Output the (x, y) coordinate of the center of the cell containing the given text.  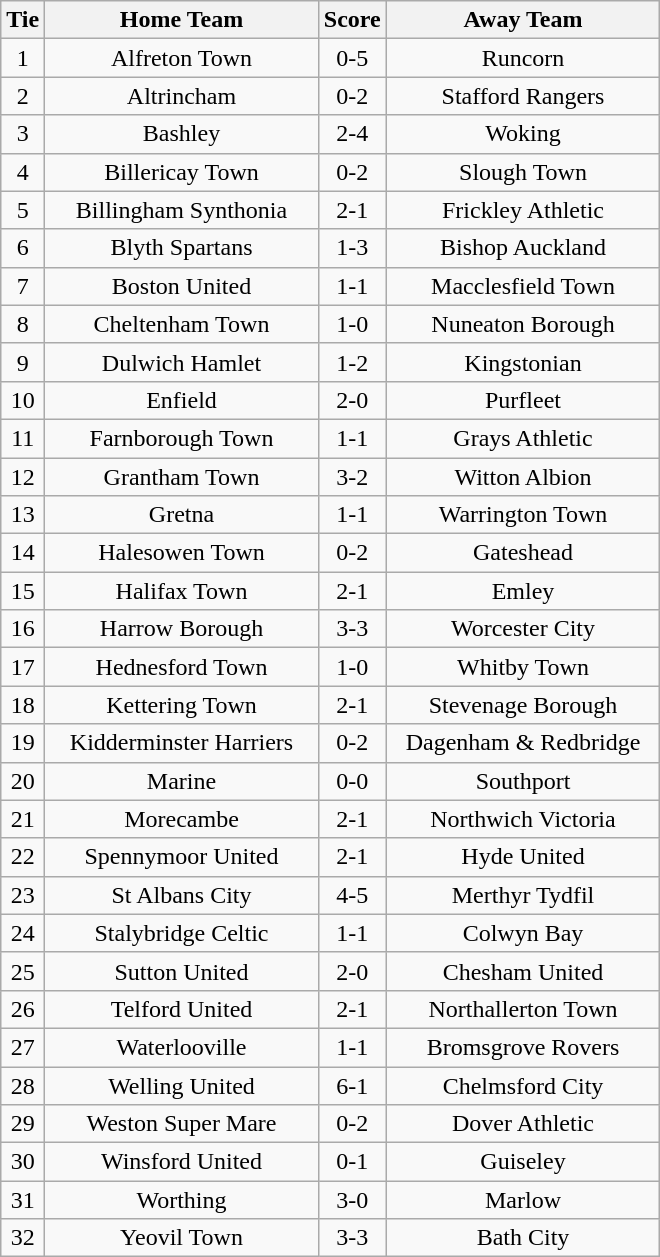
0-1 (352, 1162)
0-0 (352, 781)
10 (23, 400)
Northwich Victoria (523, 819)
26 (23, 1009)
22 (23, 857)
20 (23, 781)
Tie (23, 20)
Bath City (523, 1238)
Nuneaton Borough (523, 324)
Kettering Town (182, 705)
Hednesford Town (182, 667)
15 (23, 591)
Purfleet (523, 400)
Alfreton Town (182, 58)
Bashley (182, 134)
Runcorn (523, 58)
Grantham Town (182, 477)
St Albans City (182, 895)
Dagenham & Redbridge (523, 743)
Woking (523, 134)
31 (23, 1200)
24 (23, 933)
17 (23, 667)
Northallerton Town (523, 1009)
Harrow Borough (182, 629)
Stafford Rangers (523, 96)
Merthyr Tydfil (523, 895)
1 (23, 58)
Marine (182, 781)
12 (23, 477)
Bishop Auckland (523, 248)
Kingstonian (523, 362)
Chesham United (523, 971)
5 (23, 210)
Warrington Town (523, 515)
Billericay Town (182, 172)
16 (23, 629)
3-0 (352, 1200)
Billingham Synthonia (182, 210)
1-3 (352, 248)
29 (23, 1124)
Stalybridge Celtic (182, 933)
4 (23, 172)
Spennymoor United (182, 857)
Halifax Town (182, 591)
Winsford United (182, 1162)
28 (23, 1085)
Boston United (182, 286)
Altrincham (182, 96)
27 (23, 1047)
Chelmsford City (523, 1085)
Witton Albion (523, 477)
25 (23, 971)
Dover Athletic (523, 1124)
6-1 (352, 1085)
Worthing (182, 1200)
30 (23, 1162)
Halesowen Town (182, 553)
13 (23, 515)
23 (23, 895)
Welling United (182, 1085)
Score (352, 20)
Macclesfield Town (523, 286)
32 (23, 1238)
3-2 (352, 477)
6 (23, 248)
9 (23, 362)
Kidderminster Harriers (182, 743)
Waterlooville (182, 1047)
Dulwich Hamlet (182, 362)
Colwyn Bay (523, 933)
3 (23, 134)
Blyth Spartans (182, 248)
Bromsgrove Rovers (523, 1047)
Guiseley (523, 1162)
Yeovil Town (182, 1238)
7 (23, 286)
Whitby Town (523, 667)
Sutton United (182, 971)
Cheltenham Town (182, 324)
2 (23, 96)
19 (23, 743)
11 (23, 438)
Grays Athletic (523, 438)
Home Team (182, 20)
Stevenage Borough (523, 705)
Gretna (182, 515)
Gateshead (523, 553)
Southport (523, 781)
Slough Town (523, 172)
Morecambe (182, 819)
18 (23, 705)
Emley (523, 591)
14 (23, 553)
Worcester City (523, 629)
Farnborough Town (182, 438)
Enfield (182, 400)
2-4 (352, 134)
1-2 (352, 362)
4-5 (352, 895)
8 (23, 324)
Weston Super Mare (182, 1124)
Marlow (523, 1200)
Away Team (523, 20)
0-5 (352, 58)
21 (23, 819)
Telford United (182, 1009)
Hyde United (523, 857)
Frickley Athletic (523, 210)
